Detect which cell encompasses the target text, then output its [X, Y] center coordinate. 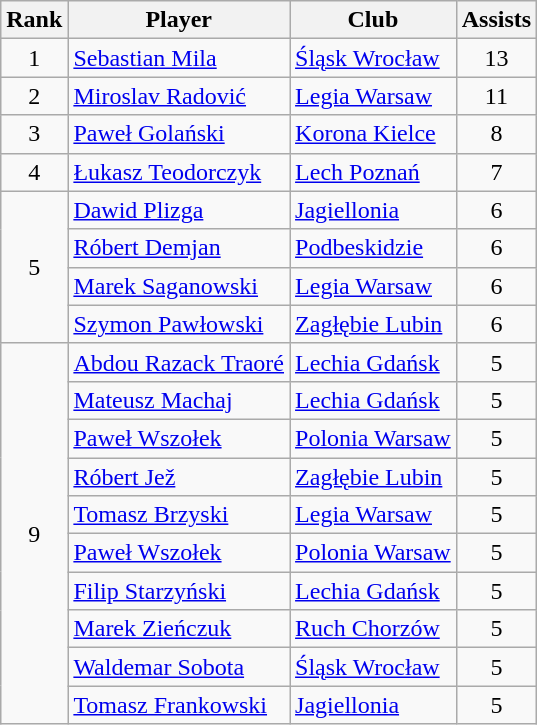
Filip Starzyński [179, 591]
Róbert Jež [179, 477]
11 [496, 96]
Club [374, 20]
7 [496, 172]
Player [179, 20]
Róbert Demjan [179, 248]
Paweł Golański [179, 134]
13 [496, 58]
Waldemar Sobota [179, 667]
Marek Saganowski [179, 286]
9 [34, 534]
Korona Kielce [374, 134]
Łukasz Teodorczyk [179, 172]
Abdou Razack Traoré [179, 362]
Sebastian Mila [179, 58]
Lech Poznań [374, 172]
Miroslav Radović [179, 96]
3 [34, 134]
Rank [34, 20]
Tomasz Brzyski [179, 515]
Ruch Chorzów [374, 629]
4 [34, 172]
Tomasz Frankowski [179, 705]
Mateusz Machaj [179, 400]
Marek Zieńczuk [179, 629]
Assists [496, 20]
Dawid Plizga [179, 210]
8 [496, 134]
2 [34, 96]
Podbeskidzie [374, 248]
Szymon Pawłowski [179, 324]
1 [34, 58]
